Determine the (x, y) coordinate at the center of the cell enclosing the given text.  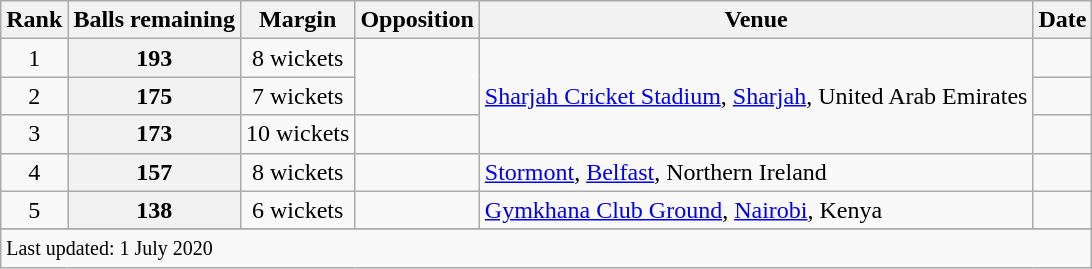
Stormont, Belfast, Northern Ireland (756, 172)
193 (154, 58)
10 wickets (297, 134)
5 (34, 210)
138 (154, 210)
157 (154, 172)
Balls remaining (154, 20)
Gymkhana Club Ground, Nairobi, Kenya (756, 210)
Date (1062, 20)
Last updated: 1 July 2020 (546, 248)
Rank (34, 20)
Margin (297, 20)
1 (34, 58)
3 (34, 134)
4 (34, 172)
Sharjah Cricket Stadium, Sharjah, United Arab Emirates (756, 96)
6 wickets (297, 210)
Opposition (417, 20)
Venue (756, 20)
175 (154, 96)
173 (154, 134)
2 (34, 96)
7 wickets (297, 96)
